For the text-containing cell, return its midpoint in [x, y] coordinate format. 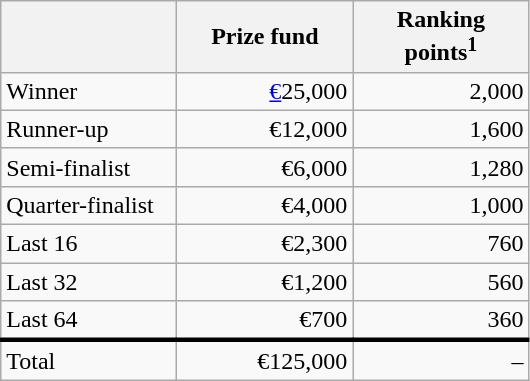
€25,000 [265, 91]
560 [441, 282]
2,000 [441, 91]
€12,000 [265, 129]
Total [89, 360]
1,600 [441, 129]
Quarter-finalist [89, 205]
1,000 [441, 205]
Last 64 [89, 321]
Last 32 [89, 282]
€6,000 [265, 167]
Prize fund [265, 37]
760 [441, 244]
€4,000 [265, 205]
Ranking points1 [441, 37]
– [441, 360]
Winner [89, 91]
€1,200 [265, 282]
Last 16 [89, 244]
€700 [265, 321]
360 [441, 321]
1,280 [441, 167]
€125,000 [265, 360]
€2,300 [265, 244]
Semi-finalist [89, 167]
Runner-up [89, 129]
